Find where the given text appears and provide that cell's center as [x, y] coordinate. 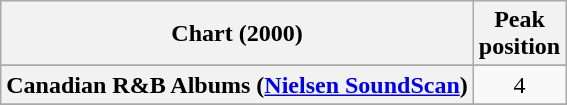
Peak position [519, 34]
4 [519, 85]
Canadian R&B Albums (Nielsen SoundScan) [238, 85]
Chart (2000) [238, 34]
